Detect which cell encompasses the target text, then output its [x, y] center coordinate. 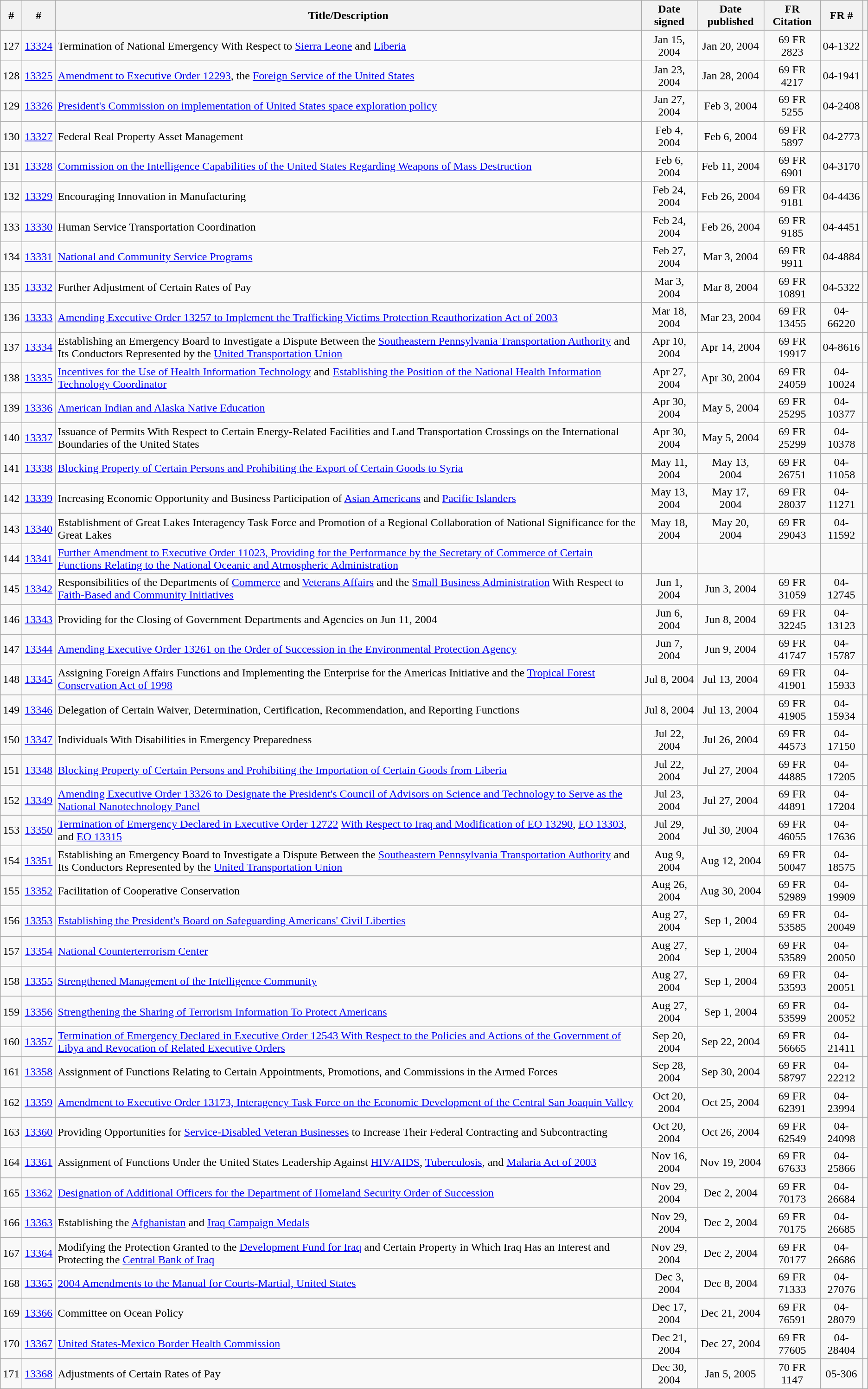
Termination of Emergency Declared in Executive Order 12722 With Respect to Iraq and Modification of EO 13290, EO 13303, and EO 13315 [349, 830]
Providing for the Closing of Government Departments and Agencies on Jun 11, 2004 [349, 619]
13326 [39, 106]
165 [11, 1192]
04-4436 [841, 197]
04-4884 [841, 257]
13352 [39, 891]
13351 [39, 860]
04-25866 [841, 1163]
129 [11, 106]
05-306 [841, 1374]
13346 [39, 710]
13350 [39, 830]
Mar 8, 2004 [731, 287]
04-10378 [841, 438]
13343 [39, 619]
69 FR 10891 [792, 287]
169 [11, 1313]
Mar 18, 2004 [670, 317]
04-21411 [841, 1042]
13328 [39, 166]
69 FR 24059 [792, 378]
69 FR 31059 [792, 589]
Individuals With Disabilities in Emergency Preparedness [349, 740]
Title/Description [349, 16]
13345 [39, 679]
162 [11, 1102]
American Indian and Alaska Native Education [349, 408]
13333 [39, 317]
69 FR 26751 [792, 469]
167 [11, 1253]
69 FR 44573 [792, 740]
13349 [39, 800]
Aug 30, 2004 [731, 891]
04-22212 [841, 1072]
Jan 15, 2004 [670, 45]
13329 [39, 197]
Delegation of Certain Waiver, Determination, Certification, Recommendation, and Reporting Functions [349, 710]
04-26684 [841, 1192]
Blocking Property of Certain Persons and Prohibiting the Importation of Certain Goods from Liberia [349, 770]
69 FR 62549 [792, 1132]
13356 [39, 1011]
148 [11, 679]
May 18, 2004 [670, 529]
04-23994 [841, 1102]
Establishment of Great Lakes Interagency Task Force and Promotion of a Regional Collaboration of National Significance for the Great Lakes [349, 529]
69 FR 62391 [792, 1102]
13342 [39, 589]
154 [11, 860]
Facilitation of Cooperative Conservation [349, 891]
04-18575 [841, 860]
157 [11, 951]
161 [11, 1072]
04-26686 [841, 1253]
Oct 26, 2004 [731, 1132]
170 [11, 1344]
04-11592 [841, 529]
Jun 7, 2004 [670, 649]
May 20, 2004 [731, 529]
151 [11, 770]
13324 [39, 45]
13337 [39, 438]
134 [11, 257]
Establishing the Afghanistan and Iraq Campaign Medals [349, 1223]
04-11058 [841, 469]
Sep 22, 2004 [731, 1042]
171 [11, 1374]
04-8616 [841, 347]
142 [11, 498]
Dec 17, 2004 [670, 1313]
Designation of Additional Officers for the Department of Homeland Security Order of Succession [349, 1192]
69 FR 25299 [792, 438]
143 [11, 529]
Sep 28, 2004 [670, 1072]
69 FR 52989 [792, 891]
Sep 20, 2004 [670, 1042]
13366 [39, 1313]
Jul 23, 2004 [670, 800]
Dec 27, 2004 [731, 1344]
Jan 28, 2004 [731, 76]
69 FR 70177 [792, 1253]
13336 [39, 408]
13344 [39, 649]
150 [11, 740]
04-2408 [841, 106]
Aug 12, 2004 [731, 860]
Blocking Property of Certain Persons and Prohibiting the Export of Certain Goods to Syria [349, 469]
69 FR 67633 [792, 1163]
National Counterterrorism Center [349, 951]
04-17205 [841, 770]
04-15787 [841, 649]
135 [11, 287]
69 FR 53599 [792, 1011]
Jan 23, 2004 [670, 76]
Jul 29, 2004 [670, 830]
04-1322 [841, 45]
13348 [39, 770]
69 FR 29043 [792, 529]
Apr 27, 2004 [670, 378]
69 FR 9185 [792, 226]
140 [11, 438]
136 [11, 317]
Nov 19, 2004 [731, 1163]
Dec 8, 2004 [731, 1283]
69 FR 13455 [792, 317]
152 [11, 800]
159 [11, 1011]
69 FR 41901 [792, 679]
145 [11, 589]
Committee on Ocean Policy [349, 1313]
13367 [39, 1344]
Feb 27, 2004 [670, 257]
04-28404 [841, 1344]
04-66220 [841, 317]
130 [11, 136]
69 FR 2823 [792, 45]
155 [11, 891]
146 [11, 619]
04-20049 [841, 921]
13331 [39, 257]
Aug 9, 2004 [670, 860]
69 FR 41905 [792, 710]
69 FR 9911 [792, 257]
Nov 16, 2004 [670, 1163]
Termination of National Emergency With Respect to Sierra Leone and Liberia [349, 45]
Oct 25, 2004 [731, 1102]
Feb 4, 2004 [670, 136]
69 FR 5897 [792, 136]
04-3170 [841, 166]
144 [11, 559]
128 [11, 76]
04-5322 [841, 287]
13368 [39, 1374]
69 FR 9181 [792, 197]
Establishing the President's Board on Safeguarding Americans' Civil Liberties [349, 921]
Jun 8, 2004 [731, 619]
13360 [39, 1132]
04-13123 [841, 619]
Encouraging Innovation in Manufacturing [349, 197]
Commission on the Intelligence Capabilities of the United States Regarding Weapons of Mass Destruction [349, 166]
04-4451 [841, 226]
Jan 27, 2004 [670, 106]
69 FR 44885 [792, 770]
04-20051 [841, 982]
Mar 23, 2004 [731, 317]
13340 [39, 529]
69 FR 25295 [792, 408]
04-12745 [841, 589]
13335 [39, 378]
69 FR 70175 [792, 1223]
04-17636 [841, 830]
04-10377 [841, 408]
69 FR 6901 [792, 166]
National and Community Service Programs [349, 257]
13355 [39, 982]
Jul 26, 2004 [731, 740]
Date published [731, 16]
04-2773 [841, 136]
Feb 3, 2004 [731, 106]
Incentives for the Use of Health Information Technology and Establishing the Position of the National Health Information Technology Coordinator [349, 378]
04-24098 [841, 1132]
Amending Executive Order 13257 to Implement the Trafficking Victims Protection Reauthorization Act of 2003 [349, 317]
69 FR 77605 [792, 1344]
Assignment of Functions Relating to Certain Appointments, Promotions, and Commissions in the Armed Forces [349, 1072]
69 FR 46055 [792, 830]
13364 [39, 1253]
04-11271 [841, 498]
69 FR 41747 [792, 649]
Human Service Transportation Coordination [349, 226]
04-26685 [841, 1223]
Amendment to Executive Order 13173, Interagency Task Force on the Economic Development of the Central San Joaquin Valley [349, 1102]
138 [11, 378]
04-15934 [841, 710]
164 [11, 1163]
13359 [39, 1102]
70 FR 1147 [792, 1374]
69 FR 53585 [792, 921]
Assignment of Functions Under the United States Leadership Against HIV/AIDS, Tuberculosis, and Malaria Act of 2003 [349, 1163]
69 FR 4217 [792, 76]
133 [11, 226]
Jun 1, 2004 [670, 589]
166 [11, 1223]
Date signed [670, 16]
13332 [39, 287]
131 [11, 166]
Dec 3, 2004 [670, 1283]
69 FR 19917 [792, 347]
69 FR 28037 [792, 498]
13341 [39, 559]
13353 [39, 921]
13361 [39, 1163]
Feb 11, 2004 [731, 166]
Federal Real Property Asset Management [349, 136]
137 [11, 347]
04-10024 [841, 378]
May 11, 2004 [670, 469]
Amendment to Executive Order 12293, the Foreign Service of the United States [349, 76]
13358 [39, 1072]
04-28079 [841, 1313]
Further Adjustment of Certain Rates of Pay [349, 287]
163 [11, 1132]
69 FR 5255 [792, 106]
Providing Opportunities for Service-Disabled Veteran Businesses to Increase Their Federal Contracting and Subcontracting [349, 1132]
04-17204 [841, 800]
Strengthening the Sharing of Terrorism Information To Protect Americans [349, 1011]
Dec 30, 2004 [670, 1374]
69 FR 76591 [792, 1313]
69 FR 50047 [792, 860]
04-19909 [841, 891]
Strengthened Management of the Intelligence Community [349, 982]
Jan 5, 2005 [731, 1374]
13330 [39, 226]
Jun 3, 2004 [731, 589]
13325 [39, 76]
160 [11, 1042]
69 FR 32245 [792, 619]
69 FR 71333 [792, 1283]
Increasing Economic Opportunity and Business Participation of Asian Americans and Pacific Islanders [349, 498]
141 [11, 469]
04-15933 [841, 679]
Sep 30, 2004 [731, 1072]
2004 Amendments to the Manual for Courts-Martial, United States [349, 1283]
May 17, 2004 [731, 498]
13357 [39, 1042]
Amending Executive Order 13261 on the Order of Succession in the Environmental Protection Agency [349, 649]
FR # [841, 16]
69 FR 70173 [792, 1192]
13334 [39, 347]
13363 [39, 1223]
13362 [39, 1192]
156 [11, 921]
04-20050 [841, 951]
Assigning Foreign Affairs Functions and Implementing the Enterprise for the Americas Initiative and the Tropical Forest Conservation Act of 1998 [349, 679]
132 [11, 197]
13338 [39, 469]
13365 [39, 1283]
04-1941 [841, 76]
13354 [39, 951]
04-20052 [841, 1011]
04-27076 [841, 1283]
69 FR 53589 [792, 951]
Jun 6, 2004 [670, 619]
147 [11, 649]
President's Commission on implementation of United States space exploration policy [349, 106]
Jul 30, 2004 [731, 830]
Adjustments of Certain Rates of Pay [349, 1374]
United States-Mexico Border Health Commission [349, 1344]
Aug 26, 2004 [670, 891]
FR Citation [792, 16]
149 [11, 710]
158 [11, 982]
69 FR 53593 [792, 982]
Jan 20, 2004 [731, 45]
13347 [39, 740]
13339 [39, 498]
153 [11, 830]
Jun 9, 2004 [731, 649]
Apr 10, 2004 [670, 347]
168 [11, 1283]
139 [11, 408]
69 FR 44891 [792, 800]
04-17150 [841, 740]
69 FR 56665 [792, 1042]
13327 [39, 136]
127 [11, 45]
Apr 14, 2004 [731, 347]
69 FR 58797 [792, 1072]
